For the text-containing cell, return its midpoint in (X, Y) coordinate format. 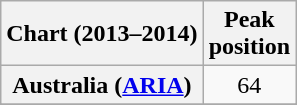
Australia (ARIA) (102, 85)
Chart (2013–2014) (102, 34)
Peakposition (249, 34)
64 (249, 85)
